Scan for the cell matching the given text and deliver its [X, Y] coordinate at center. 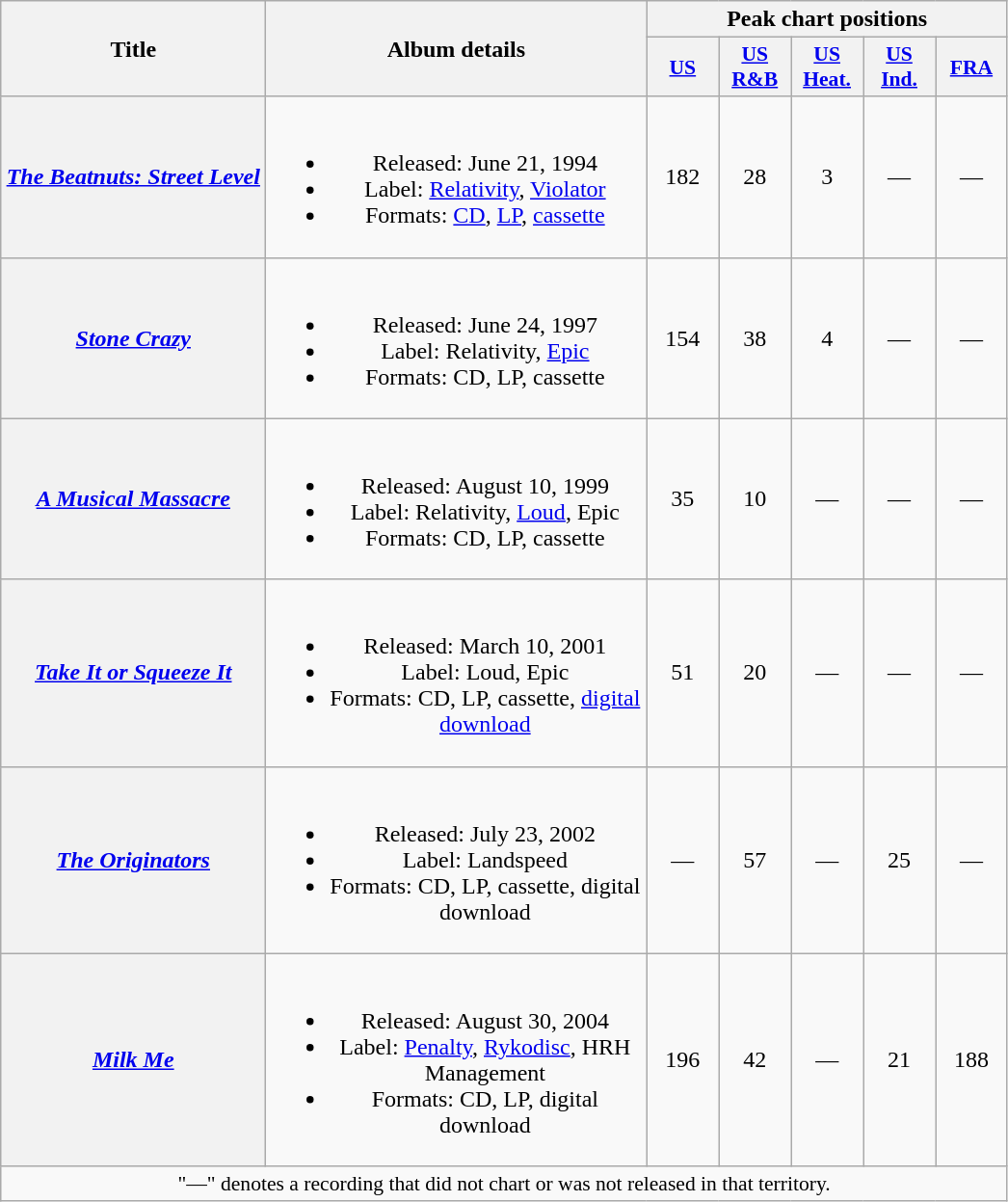
The Originators [133, 860]
Title [133, 48]
Released: June 24, 1997Label: Relativity, EpicFormats: CD, LP, cassette [457, 337]
US [682, 67]
25 [900, 860]
USR&B [756, 67]
Milk Me [133, 1060]
188 [971, 1060]
35 [682, 499]
USInd. [900, 67]
Album details [457, 48]
10 [756, 499]
Stone Crazy [133, 337]
4 [827, 337]
57 [756, 860]
"—" denotes a recording that did not chart or was not released in that territory. [505, 1184]
21 [900, 1060]
USHeat. [827, 67]
20 [756, 673]
Released: June 21, 1994Label: Relativity, ViolatorFormats: CD, LP, cassette [457, 177]
Released: July 23, 2002Label: LandspeedFormats: CD, LP, cassette, digital download [457, 860]
3 [827, 177]
182 [682, 177]
Peak chart positions [827, 19]
Released: March 10, 2001Label: Loud, EpicFormats: CD, LP, cassette, digital download [457, 673]
51 [682, 673]
28 [756, 177]
Released: August 30, 2004Label: Penalty, Rykodisc, HRH ManagementFormats: CD, LP, digital download [457, 1060]
Released: August 10, 1999Label: Relativity, Loud, EpicFormats: CD, LP, cassette [457, 499]
196 [682, 1060]
38 [756, 337]
A Musical Massacre [133, 499]
FRA [971, 67]
42 [756, 1060]
The Beatnuts: Street Level [133, 177]
154 [682, 337]
Take It or Squeeze It [133, 673]
